Identify which cell holds the provided text, then report its [x, y] central coordinate. 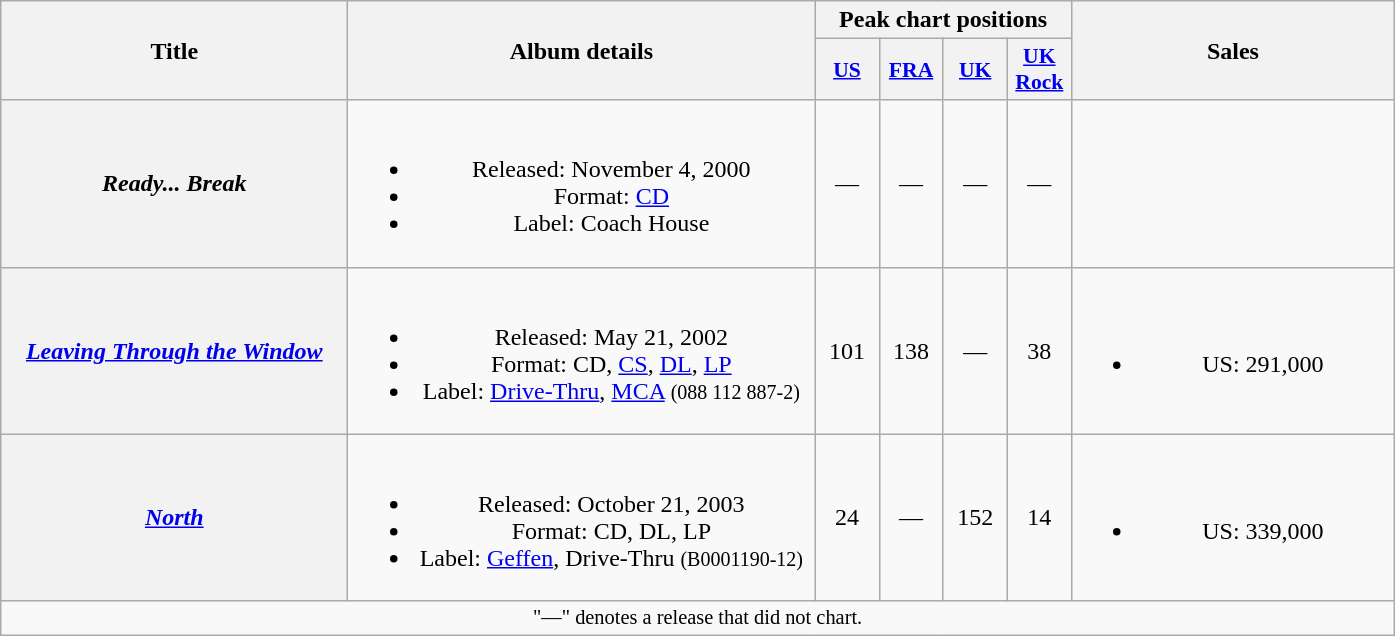
UK [975, 70]
US [847, 70]
UKRock [1039, 70]
138 [911, 350]
38 [1039, 350]
Released: May 21, 2002Format: CD, CS, DL, LPLabel: Drive-Thru, MCA (088 112 887-2) [582, 350]
North [174, 518]
152 [975, 518]
Ready... Break [174, 184]
24 [847, 518]
"—" denotes a release that did not chart. [698, 618]
Album details [582, 50]
Sales [1232, 50]
101 [847, 350]
Released: November 4, 2000Format: CDLabel: Coach House [582, 184]
FRA [911, 70]
Released: October 21, 2003Format: CD, DL, LPLabel: Geffen, Drive-Thru (B0001190-12) [582, 518]
Title [174, 50]
US: 291,000 [1232, 350]
14 [1039, 518]
US: 339,000 [1232, 518]
Peak chart positions [943, 20]
Leaving Through the Window [174, 350]
